Scan for the cell matching the given text and deliver its (X, Y) coordinate at center. 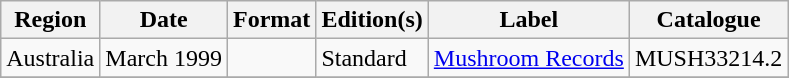
Standard (372, 58)
Region (50, 20)
Mushroom Records (528, 58)
MUSH33214.2 (708, 58)
Australia (50, 58)
Format (272, 20)
Edition(s) (372, 20)
Label (528, 20)
Date (164, 20)
Catalogue (708, 20)
March 1999 (164, 58)
